Locate the cell with the specified text and output its (x, y) center coordinate. 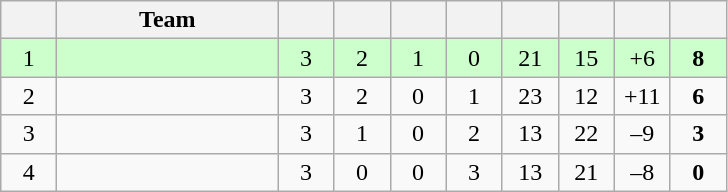
12 (586, 96)
15 (586, 58)
23 (530, 96)
–9 (642, 134)
8 (698, 58)
–8 (642, 172)
22 (586, 134)
Team (168, 20)
4 (29, 172)
6 (698, 96)
+11 (642, 96)
+6 (642, 58)
